Determine the (X, Y) coordinate at the center of the cell enclosing the given text.  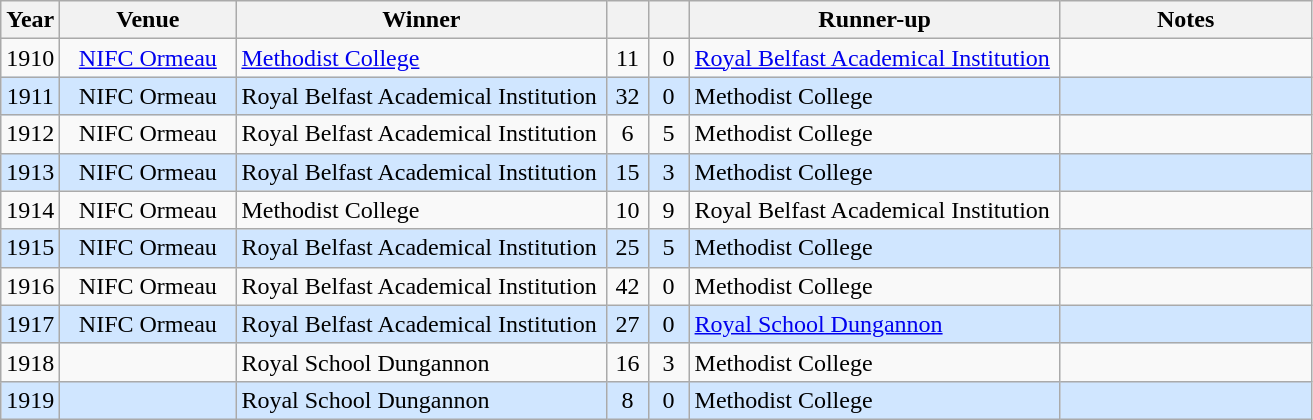
25 (628, 248)
1911 (30, 96)
Notes (1186, 20)
1919 (30, 400)
1913 (30, 172)
11 (628, 58)
1914 (30, 210)
1912 (30, 134)
15 (628, 172)
1917 (30, 324)
42 (628, 286)
9 (668, 210)
1918 (30, 362)
Year (30, 20)
6 (628, 134)
Winner (422, 20)
16 (628, 362)
1916 (30, 286)
Runner-up (874, 20)
8 (628, 400)
1915 (30, 248)
10 (628, 210)
1910 (30, 58)
Venue (148, 20)
27 (628, 324)
32 (628, 96)
